Return (X, Y) of the center of cell containing provided text 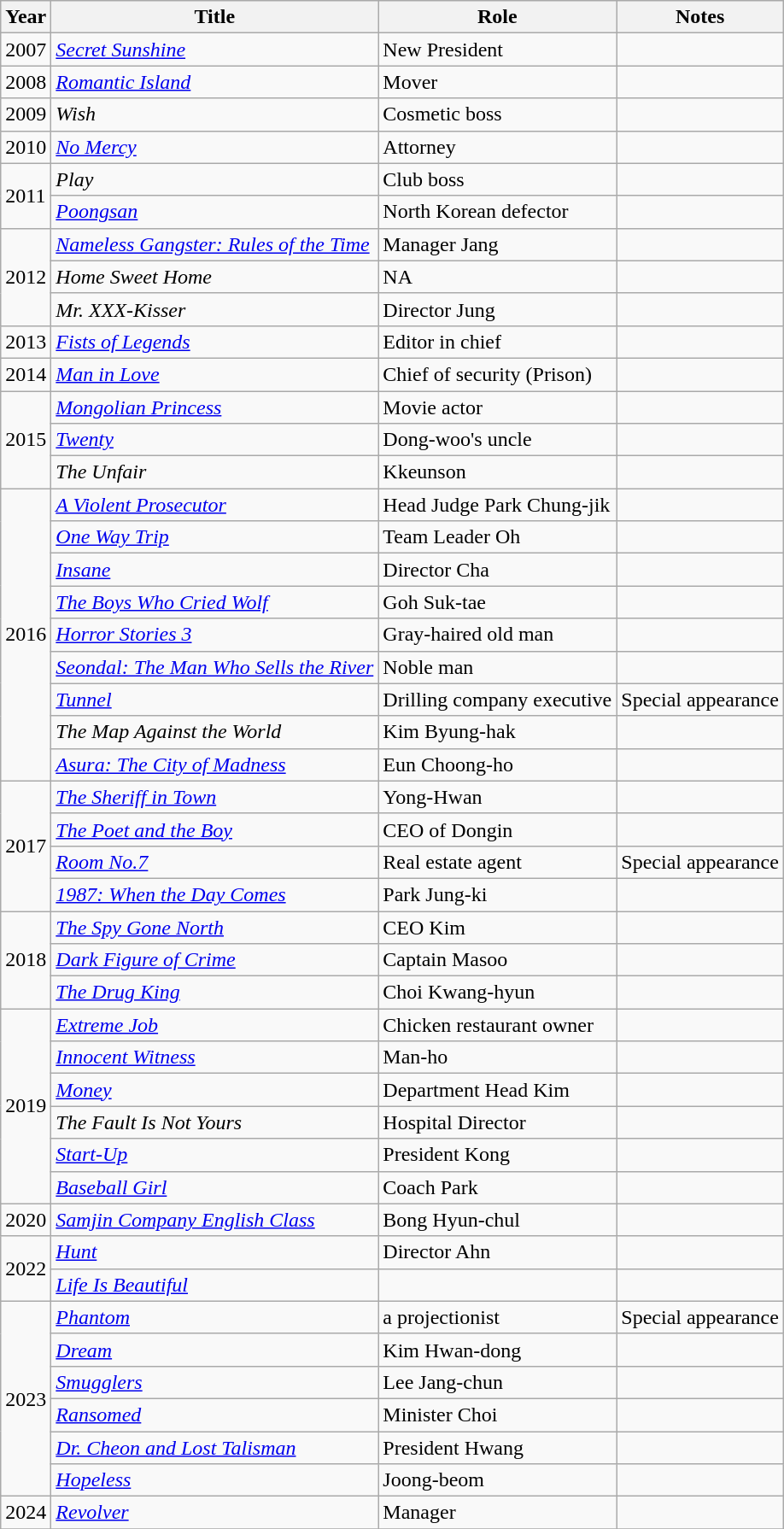
Director Ahn (497, 1252)
The Fault Is Not Yours (215, 1122)
Dark Figure of Crime (215, 960)
2014 (26, 374)
Director Jung (497, 309)
The Boys Who Cried Wolf (215, 602)
Department Head Kim (497, 1090)
Drilling company executive (497, 700)
Dr. Cheon and Lost Talisman (215, 1448)
2017 (26, 846)
Phantom (215, 1317)
Extreme Job (215, 1025)
2010 (26, 147)
Baseball Girl (215, 1187)
Team Leader Oh (497, 537)
Role (497, 17)
2011 (26, 196)
Joong-beom (497, 1480)
Real estate agent (497, 862)
2022 (26, 1268)
Insane (215, 570)
2013 (26, 342)
Life Is Beautiful (215, 1285)
Horror Stories 3 (215, 635)
Fists of Legends (215, 342)
2009 (26, 114)
2024 (26, 1513)
2023 (26, 1398)
Manager Jang (497, 244)
Year (26, 17)
Gray-haired old man (497, 635)
2015 (26, 440)
2019 (26, 1106)
Mr. XXX-Kisser (215, 309)
CEO of Dongin (497, 829)
Lee Jang-chun (497, 1382)
Samjin Company English Class (215, 1220)
Title (215, 17)
The Spy Gone North (215, 927)
Revolver (215, 1513)
Hospital Director (497, 1122)
Goh Suk-tae (497, 602)
Kim Byung-hak (497, 732)
Hopeless (215, 1480)
Kim Hwan-dong (497, 1350)
President Kong (497, 1155)
Asura: The City of Madness (215, 764)
A Violent Prosecutor (215, 505)
Mongolian Princess (215, 407)
2008 (26, 82)
Choi Kwang-hyun (497, 993)
a projectionist (497, 1317)
2016 (26, 636)
Seondal: The Man Who Sells the River (215, 667)
The Map Against the World (215, 732)
Hunt (215, 1252)
President Hwang (497, 1448)
The Drug King (215, 993)
Wish (215, 114)
1987: When the Day Comes (215, 894)
Chief of security (Prison) (497, 374)
Noble man (497, 667)
2012 (26, 277)
Manager (497, 1513)
Minister Choi (497, 1415)
2018 (26, 959)
Chicken restaurant owner (497, 1025)
No Mercy (215, 147)
One Way Trip (215, 537)
NA (497, 277)
Start-Up (215, 1155)
Nameless Gangster: Rules of the Time (215, 244)
Tunnel (215, 700)
Man in Love (215, 374)
Romantic Island (215, 82)
Poongsan (215, 212)
Dream (215, 1350)
Coach Park (497, 1187)
Attorney (497, 147)
Innocent Witness (215, 1057)
2020 (26, 1220)
New President (497, 50)
Cosmetic boss (497, 114)
Kkeunson (497, 472)
CEO Kim (497, 927)
Park Jung-ki (497, 894)
Editor in chief (497, 342)
2007 (26, 50)
Smugglers (215, 1382)
Play (215, 179)
Eun Choong-ho (497, 764)
Head Judge Park Chung-jik (497, 505)
Movie actor (497, 407)
Twenty (215, 440)
The Sheriff in Town (215, 797)
Room No.7 (215, 862)
Secret Sunshine (215, 50)
Yong-Hwan (497, 797)
Home Sweet Home (215, 277)
Mover (497, 82)
Captain Masoo (497, 960)
Man-ho (497, 1057)
Money (215, 1090)
Notes (700, 17)
The Poet and the Boy (215, 829)
Bong Hyun-chul (497, 1220)
The Unfair (215, 472)
North Korean defector (497, 212)
Director Cha (497, 570)
Dong-woo's uncle (497, 440)
Club boss (497, 179)
Ransomed (215, 1415)
